Scan for the cell matching the given text and deliver its (x, y) coordinate at center. 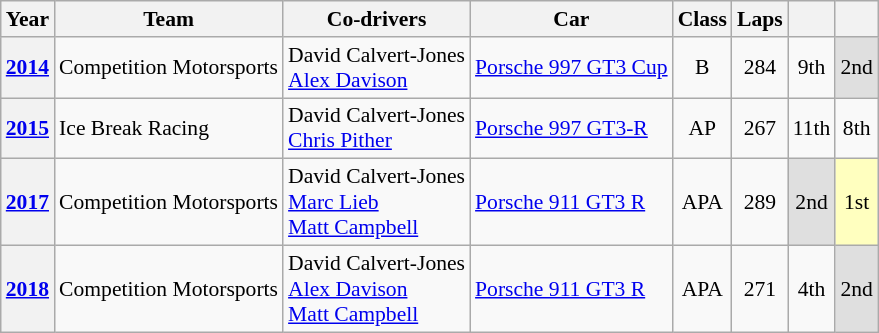
2014 (28, 68)
Class (702, 19)
4th (812, 290)
David Calvert-Jones Chris Pither (376, 128)
8th (856, 128)
David Calvert-Jones Alex Davison Matt Campbell (376, 290)
9th (812, 68)
2017 (28, 202)
Co-drivers (376, 19)
Year (28, 19)
2018 (28, 290)
267 (760, 128)
AP (702, 128)
Porsche 997 GT3-R (572, 128)
11th (812, 128)
Ice Break Racing (168, 128)
Car (572, 19)
B (702, 68)
2015 (28, 128)
Laps (760, 19)
David Calvert-Jones Marc Lieb Matt Campbell (376, 202)
Team (168, 19)
David Calvert-Jones Alex Davison (376, 68)
1st (856, 202)
289 (760, 202)
271 (760, 290)
284 (760, 68)
Porsche 997 GT3 Cup (572, 68)
